Find where the given text appears and provide that cell's center as [x, y] coordinate. 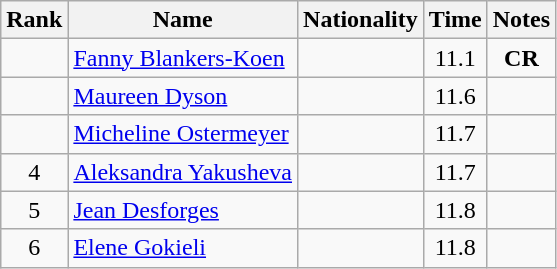
11.6 [455, 96]
Maureen Dyson [183, 96]
Time [455, 20]
Name [183, 20]
Nationality [361, 20]
Fanny Blankers-Koen [183, 58]
Elene Gokieli [183, 248]
4 [34, 172]
Jean Desforges [183, 210]
5 [34, 210]
Notes [521, 20]
CR [521, 58]
11.1 [455, 58]
Rank [34, 20]
Micheline Ostermeyer [183, 134]
Aleksandra Yakusheva [183, 172]
6 [34, 248]
